Locate the cell with the specified text and output its (X, Y) center coordinate. 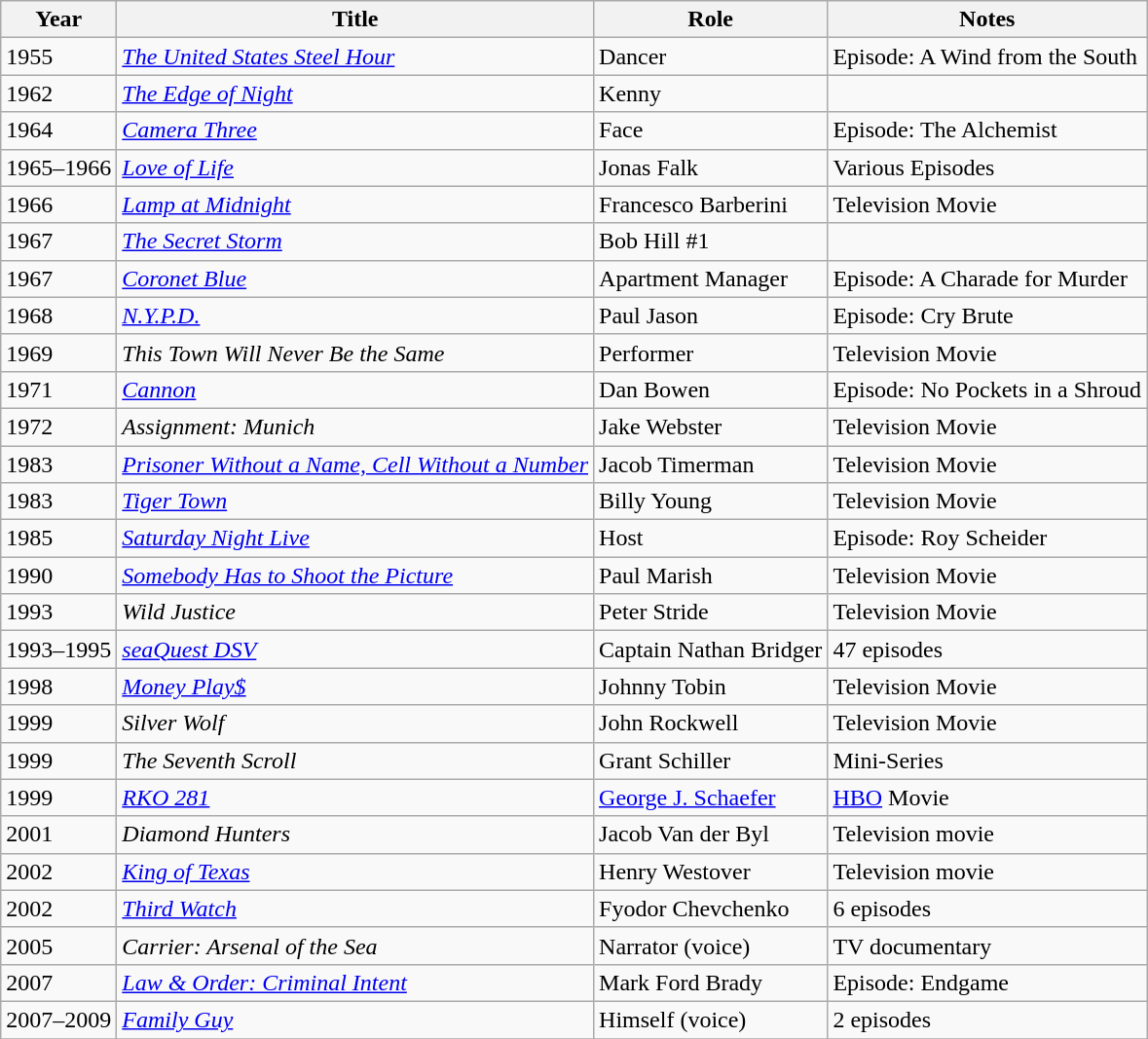
Various Episodes (987, 167)
1998 (58, 686)
Narrator (voice) (711, 946)
Tiger Town (355, 501)
Fyodor Chevchenko (711, 909)
TV documentary (987, 946)
The United States Steel Hour (355, 56)
1964 (58, 130)
Henry Westover (711, 872)
2 episodes (987, 1020)
1993 (58, 612)
Year (58, 19)
Saturday Night Live (355, 538)
Assignment: Munich (355, 427)
Somebody Has to Shoot the Picture (355, 575)
Paul Marish (711, 575)
Captain Nathan Bridger (711, 649)
George J. Schaefer (711, 798)
1955 (58, 56)
Francesco Barberini (711, 204)
1962 (58, 93)
Host (711, 538)
1971 (58, 390)
1972 (58, 427)
2007 (58, 983)
Dancer (711, 56)
Kenny (711, 93)
The Seventh Scroll (355, 761)
Love of Life (355, 167)
Money Play$ (355, 686)
Apartment Manager (711, 278)
Jake Webster (711, 427)
This Town Will Never Be the Same (355, 353)
Episode: Cry Brute (987, 315)
Episode: A Charade for Murder (987, 278)
Face (711, 130)
Silver Wolf (355, 724)
Third Watch (355, 909)
The Secret Storm (355, 241)
Role (711, 19)
1990 (58, 575)
Diamond Hunters (355, 835)
1985 (58, 538)
1966 (58, 204)
1969 (58, 353)
The Edge of Night (355, 93)
Performer (711, 353)
Lamp at Midnight (355, 204)
Bob Hill #1 (711, 241)
Episode: Endgame (987, 983)
Cannon (355, 390)
Law & Order: Criminal Intent (355, 983)
6 episodes (987, 909)
47 episodes (987, 649)
Mini-Series (987, 761)
Billy Young (711, 501)
Title (355, 19)
2007–2009 (58, 1020)
Himself (voice) (711, 1020)
Prisoner Without a Name, Cell Without a Number (355, 464)
2001 (58, 835)
Carrier: Arsenal of the Sea (355, 946)
2005 (58, 946)
RKO 281 (355, 798)
Jacob Van der Byl (711, 835)
HBO Movie (987, 798)
Peter Stride (711, 612)
King of Texas (355, 872)
N.Y.P.D. (355, 315)
Camera Three (355, 130)
Dan Bowen (711, 390)
Episode: The Alchemist (987, 130)
Wild Justice (355, 612)
1993–1995 (58, 649)
Episode: No Pockets in a Shroud (987, 390)
Johnny Tobin (711, 686)
Episode: Roy Scheider (987, 538)
seaQuest DSV (355, 649)
Notes (987, 19)
Family Guy (355, 1020)
1968 (58, 315)
Jonas Falk (711, 167)
Mark Ford Brady (711, 983)
Jacob Timerman (711, 464)
John Rockwell (711, 724)
Paul Jason (711, 315)
1965–1966 (58, 167)
Episode: A Wind from the South (987, 56)
Grant Schiller (711, 761)
Coronet Blue (355, 278)
